Return [x, y] of the center of cell containing provided text 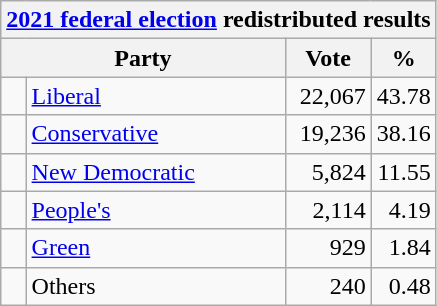
4.19 [404, 210]
19,236 [328, 134]
43.78 [404, 96]
22,067 [328, 96]
0.48 [404, 286]
5,824 [328, 172]
Vote [328, 58]
11.55 [404, 172]
1.84 [404, 248]
Green [156, 248]
240 [328, 286]
% [404, 58]
2021 federal election redistributed results [218, 20]
Liberal [156, 96]
Party [143, 58]
929 [328, 248]
New Democratic [156, 172]
2,114 [328, 210]
Others [156, 286]
38.16 [404, 134]
People's [156, 210]
Conservative [156, 134]
